Return the [x, y] coordinate for the center point of the cell that contains the specified text.  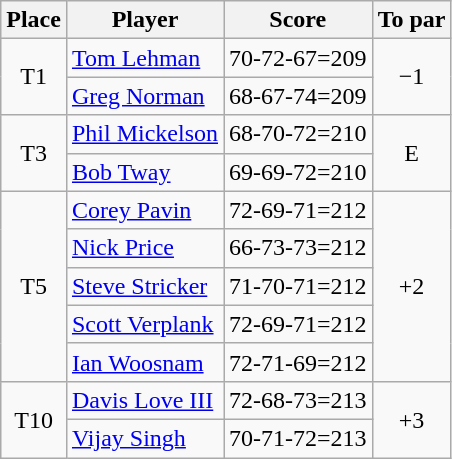
Greg Norman [144, 96]
66-73-73=212 [298, 248]
Player [144, 20]
69-69-72=210 [298, 172]
−1 [412, 77]
Vijay Singh [144, 438]
Score [298, 20]
Nick Price [144, 248]
72-68-73=213 [298, 400]
T1 [34, 77]
+3 [412, 419]
T10 [34, 419]
68-70-72=210 [298, 134]
Phil Mickelson [144, 134]
Davis Love III [144, 400]
+2 [412, 286]
To par [412, 20]
72-71-69=212 [298, 362]
Scott Verplank [144, 324]
T5 [34, 286]
Tom Lehman [144, 58]
71-70-71=212 [298, 286]
Corey Pavin [144, 210]
E [412, 153]
T3 [34, 153]
Place [34, 20]
70-72-67=209 [298, 58]
Ian Woosnam [144, 362]
70-71-72=213 [298, 438]
Bob Tway [144, 172]
Steve Stricker [144, 286]
68-67-74=209 [298, 96]
